Identify which cell holds the provided text, then report its (x, y) central coordinate. 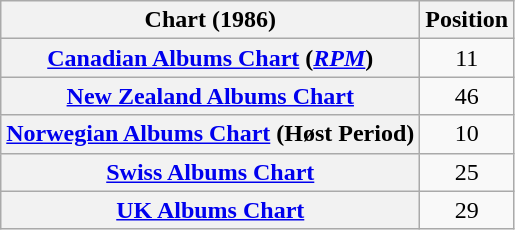
Position (467, 20)
Norwegian Albums Chart (Høst Period) (210, 134)
UK Albums Chart (210, 210)
29 (467, 210)
Swiss Albums Chart (210, 172)
Chart (1986) (210, 20)
Canadian Albums Chart (RPM) (210, 58)
25 (467, 172)
11 (467, 58)
10 (467, 134)
46 (467, 96)
New Zealand Albums Chart (210, 96)
